Locate the cell with the specified text and output its [X, Y] center coordinate. 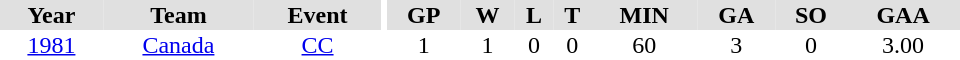
CC [318, 45]
MIN [644, 15]
GA [736, 15]
3.00 [903, 45]
60 [644, 45]
W [487, 15]
1981 [52, 45]
Team [178, 15]
Event [318, 15]
SO [812, 15]
Year [52, 15]
3 [736, 45]
L [534, 15]
T [572, 15]
GAA [903, 15]
GP [424, 15]
Canada [178, 45]
